Extract the (x, y) coordinate from the center of the cell holding the provided text.  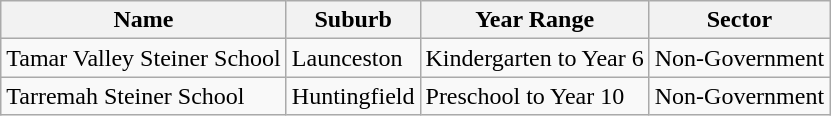
Huntingfield (353, 96)
Name (144, 20)
Year Range (534, 20)
Launceston (353, 58)
Suburb (353, 20)
Tarremah Steiner School (144, 96)
Tamar Valley Steiner School (144, 58)
Kindergarten to Year 6 (534, 58)
Sector (739, 20)
Preschool to Year 10 (534, 96)
